Return [x, y] of the center of cell containing provided text 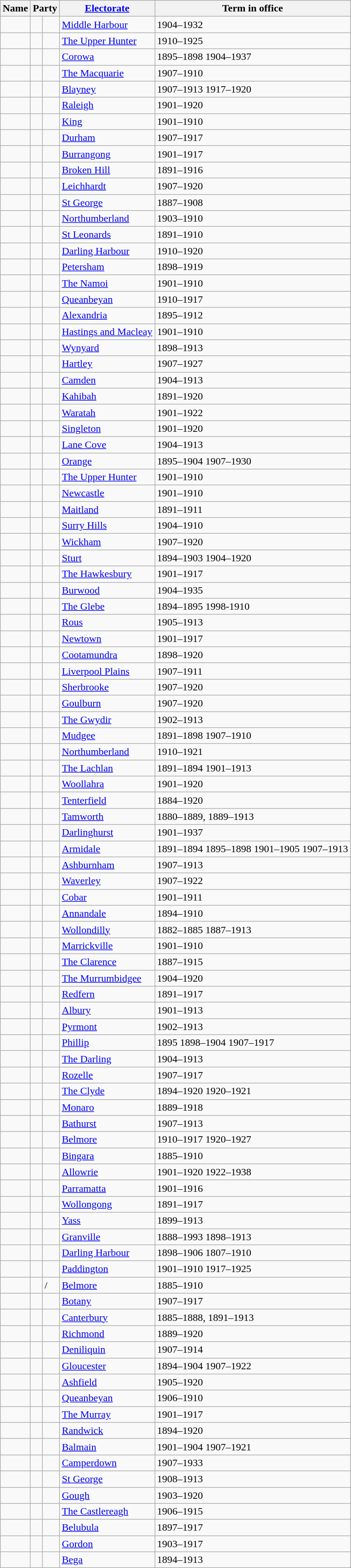
Camden [107, 380]
1891–1898 1907–1910 [252, 736]
Canterbury [107, 1317]
Liverpool Plains [107, 671]
Hastings and Macleay [107, 332]
Wickham [107, 542]
1891–1920 [252, 396]
1910–1925 [252, 41]
1898–1920 [252, 655]
1907–1922 [252, 881]
1903–1910 [252, 219]
Burrangong [107, 154]
1898–1913 [252, 348]
1901–1913 [252, 1011]
1905–1920 [252, 1382]
1894–1920 [252, 1430]
The Murrumbidgee [107, 978]
Richmond [107, 1334]
Hartley [107, 364]
1887–1908 [252, 203]
Ashfield [107, 1382]
Randwick [107, 1430]
Blayney [107, 89]
Woollahra [107, 784]
Balmain [107, 1447]
/ [51, 1285]
King [107, 121]
Deniliquin [107, 1350]
1880–1889, 1889–1913 [252, 816]
Party [45, 8]
Sherbrooke [107, 687]
1901–1920 1922–1938 [252, 1172]
1894–1904 1907–1922 [252, 1366]
1910–1921 [252, 752]
1901–1904 1907–1921 [252, 1447]
Tamworth [107, 816]
1889–1920 [252, 1334]
1901–1911 [252, 897]
Tenterfield [107, 800]
1888–1993 1898–1913 [252, 1237]
Lane Cove [107, 445]
1907–1914 [252, 1350]
Bingara [107, 1156]
1891–1911 [252, 510]
1894–1895 1998-1910 [252, 606]
Gough [107, 1495]
1901–1916 [252, 1188]
1898–1906 1807–1910 [252, 1253]
Alexandria [107, 315]
Newtown [107, 639]
Petersham [107, 267]
1901–1937 [252, 833]
Wollondilly [107, 929]
Bathurst [107, 1123]
Bega [107, 1560]
Phillip [107, 1043]
Redfern [107, 994]
Cobar [107, 897]
Waverley [107, 881]
1910–1917 1920–1927 [252, 1140]
1901–1910 1917–1925 [252, 1269]
The Murray [107, 1414]
1884–1920 [252, 800]
The Clyde [107, 1091]
1895–1912 [252, 315]
The Lachlan [107, 768]
Burwood [107, 590]
1908–1913 [252, 1479]
1895 1898–1904 1907–1917 [252, 1043]
Darlinghurst [107, 833]
Raleigh [107, 105]
1904–1935 [252, 590]
Pyrmont [107, 1027]
Term in office [252, 8]
Wynyard [107, 348]
1901–1922 [252, 412]
Orange [107, 461]
Allowrie [107, 1172]
1882–1885 1887–1913 [252, 929]
1903–1920 [252, 1495]
Cootamundra [107, 655]
1907–1913 1917–1920 [252, 89]
1907–1911 [252, 671]
Broken Hill [107, 170]
Camperdown [107, 1463]
Kahibah [107, 396]
Goulburn [107, 703]
1891–1916 [252, 170]
1894–1903 1904–1920 [252, 558]
Newcastle [107, 493]
The Clarence [107, 962]
The Gwydir [107, 720]
Gloucester [107, 1366]
Corowa [107, 57]
Annandale [107, 913]
1904–1932 [252, 25]
Name [15, 8]
1898–1919 [252, 267]
The Glebe [107, 606]
Yass [107, 1220]
The Namoi [107, 283]
1891–1894 1901–1913 [252, 768]
1906–1915 [252, 1512]
1895–1898 1904–1937 [252, 57]
The Hawkesbury [107, 574]
Monaro [107, 1107]
1894–1920 1920–1921 [252, 1091]
1903–1917 [252, 1544]
Granville [107, 1237]
1910–1920 [252, 251]
1894–1910 [252, 913]
The Castlereagh [107, 1512]
1904–1920 [252, 978]
Paddington [107, 1269]
1887–1915 [252, 962]
Electorate [107, 8]
Marrickville [107, 946]
Rozelle [107, 1075]
1904–1910 [252, 526]
1897–1917 [252, 1528]
1894–1913 [252, 1560]
Singleton [107, 428]
St Leonards [107, 235]
Parramatta [107, 1188]
Rous [107, 622]
Maitland [107, 510]
Sturt [107, 558]
Surry Hills [107, 526]
Wollongong [107, 1204]
Botany [107, 1301]
Middle Harbour [107, 25]
1905–1913 [252, 622]
1910–1917 [252, 299]
1891–1910 [252, 235]
Gordon [107, 1544]
1889–1918 [252, 1107]
Albury [107, 1011]
Mudgee [107, 736]
1895–1904 1907–1930 [252, 461]
Waratah [107, 412]
1906–1910 [252, 1398]
The Macquarie [107, 73]
Leichhardt [107, 186]
1907–1933 [252, 1463]
The Darling [107, 1059]
Armidale [107, 849]
Ashburnham [107, 865]
1891–1894 1895–1898 1901–1905 1907–1913 [252, 849]
Durham [107, 138]
1907–1910 [252, 73]
1907–1927 [252, 364]
Belubula [107, 1528]
1885–1888, 1891–1913 [252, 1317]
1899–1913 [252, 1220]
